Search for the cell housing the specified text and yield its (X, Y) center coordinate. 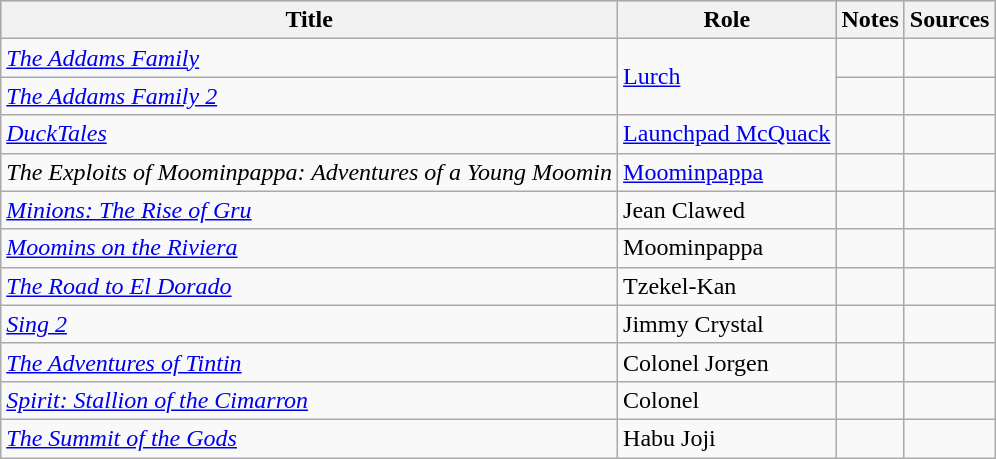
Spirit: Stallion of the Cimarron (310, 400)
Lurch (727, 77)
DuckTales (310, 134)
Sources (950, 20)
Habu Joji (727, 438)
Launchpad McQuack (727, 134)
The Summit of the Gods (310, 438)
Tzekel-Kan (727, 286)
The Adventures of Tintin (310, 362)
Moomins on the Riviera (310, 248)
Jean Clawed (727, 210)
The Addams Family (310, 58)
Colonel (727, 400)
Jimmy Crystal (727, 324)
Colonel Jorgen (727, 362)
Title (310, 20)
Sing 2 (310, 324)
Notes (870, 20)
Role (727, 20)
The Road to El Dorado (310, 286)
The Addams Family 2 (310, 96)
Minions: The Rise of Gru (310, 210)
The Exploits of Moominpappa: Adventures of a Young Moomin (310, 172)
